Return [x, y] of the center of cell containing provided text 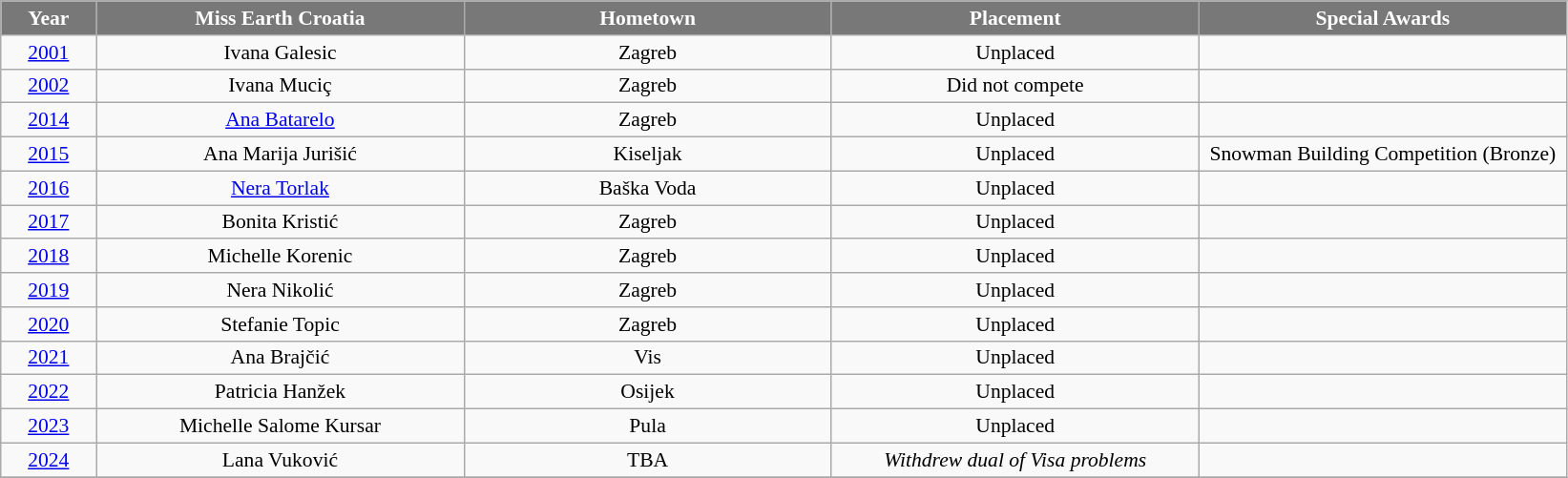
2023 [49, 426]
Year [49, 18]
Ana Batarelo [281, 120]
2017 [49, 222]
2015 [49, 155]
Osijek [647, 392]
Kiseljak [647, 155]
Did not compete [1015, 86]
2020 [49, 324]
Special Awards [1382, 18]
Stefanie Topic [281, 324]
Ana Marija Jurišić [281, 155]
Baška Voda [647, 188]
2002 [49, 86]
Withdrew dual of Visa problems [1015, 460]
Michelle Salome Kursar [281, 426]
Nera Torlak [281, 188]
Ivana Galesic [281, 52]
Snowman Building Competition (Bronze) [1382, 155]
Placement [1015, 18]
Vis [647, 358]
2018 [49, 257]
2021 [49, 358]
TBA [647, 460]
Nera Nikolić [281, 290]
2001 [49, 52]
Pula [647, 426]
Ivana Muciç [281, 86]
Lana Vuković [281, 460]
Patricia Hanžek [281, 392]
2022 [49, 392]
2016 [49, 188]
Michelle Korenic [281, 257]
Ana Brajčić [281, 358]
2019 [49, 290]
2014 [49, 120]
Hometown [647, 18]
Bonita Kristić [281, 222]
Miss Earth Croatia [281, 18]
2024 [49, 460]
